Provide the (X, Y) coordinate of the cell's center where the given text is located.  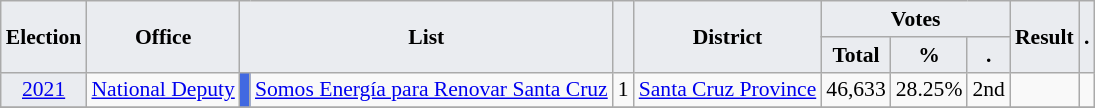
List (426, 36)
2nd (988, 90)
2021 (44, 90)
District (728, 36)
Total (856, 55)
Santa Cruz Province (728, 90)
Office (162, 36)
1 (624, 90)
28.25% (930, 90)
Votes (916, 19)
% (930, 55)
Election (44, 36)
46,633 (856, 90)
Result (1044, 36)
National Deputy (162, 90)
Somos Energía para Renovar Santa Cruz (432, 90)
